Locate the cell with the specified text and output its [x, y] center coordinate. 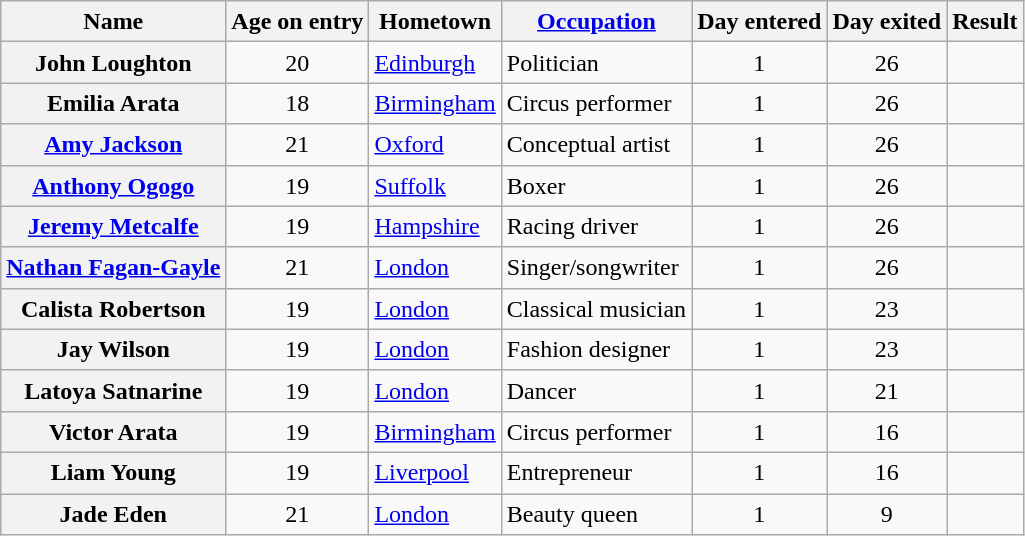
Classical musician [596, 308]
Conceptual artist [596, 144]
Edinburgh [435, 62]
Occupation [596, 22]
Latoya Satnarine [114, 390]
Amy Jackson [114, 144]
Hampshire [435, 226]
Fashion designer [596, 350]
Entrepreneur [596, 472]
18 [298, 104]
Boxer [596, 186]
9 [887, 514]
Politician [596, 62]
Hometown [435, 22]
20 [298, 62]
Name [114, 22]
Suffolk [435, 186]
Day entered [760, 22]
Jeremy Metcalfe [114, 226]
Oxford [435, 144]
Racing driver [596, 226]
Day exited [887, 22]
Liverpool [435, 472]
Anthony Ogogo [114, 186]
Victor Arata [114, 432]
Jade Eden [114, 514]
Calista Robertson [114, 308]
Liam Young [114, 472]
Age on entry [298, 22]
Result [985, 22]
John Loughton [114, 62]
Emilia Arata [114, 104]
Nathan Fagan-Gayle [114, 268]
Dancer [596, 390]
Jay Wilson [114, 350]
Beauty queen [596, 514]
Singer/songwriter [596, 268]
